Scan for the cell matching the given text and deliver its (x, y) coordinate at center. 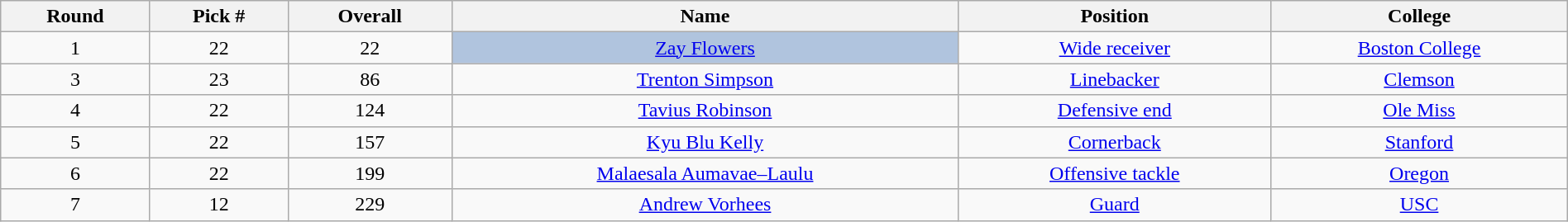
12 (218, 205)
Guard (1115, 205)
Pick # (218, 17)
Offensive tackle (1115, 173)
Boston College (1419, 48)
6 (75, 173)
Kyu Blu Kelly (705, 142)
Linebacker (1115, 79)
Name (705, 17)
229 (370, 205)
Malaesala Aumavae–Laulu (705, 173)
4 (75, 111)
124 (370, 111)
Clemson (1419, 79)
5 (75, 142)
Andrew Vorhees (705, 205)
Wide receiver (1115, 48)
Ole Miss (1419, 111)
23 (218, 79)
Tavius Robinson (705, 111)
Defensive end (1115, 111)
Trenton Simpson (705, 79)
Oregon (1419, 173)
Position (1115, 17)
Overall (370, 17)
7 (75, 205)
199 (370, 173)
86 (370, 79)
3 (75, 79)
Zay Flowers (705, 48)
USC (1419, 205)
Round (75, 17)
Stanford (1419, 142)
College (1419, 17)
Cornerback (1115, 142)
1 (75, 48)
157 (370, 142)
